Locate the cell with the specified text and output its (X, Y) center coordinate. 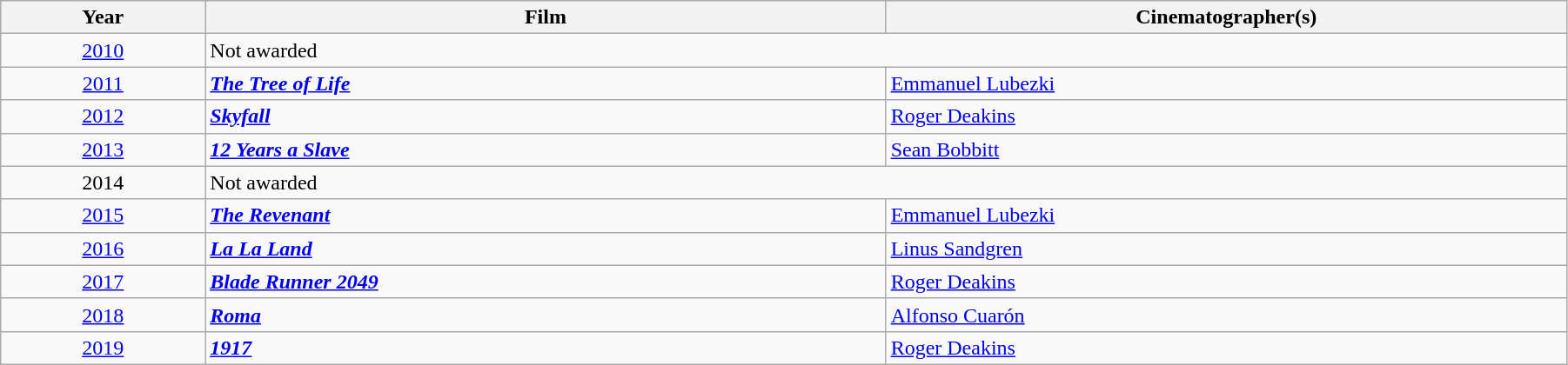
Film (546, 17)
2019 (103, 348)
Skyfall (546, 116)
2017 (103, 282)
2011 (103, 83)
Sean Bobbitt (1226, 149)
1917 (546, 348)
Linus Sandgren (1226, 249)
2016 (103, 249)
2012 (103, 116)
The Revenant (546, 216)
2013 (103, 149)
The Tree of Life (546, 83)
2015 (103, 216)
Cinematographer(s) (1226, 17)
Alfonso Cuarón (1226, 315)
Blade Runner 2049 (546, 282)
La La Land (546, 249)
2018 (103, 315)
2010 (103, 50)
12 Years a Slave (546, 149)
2014 (103, 182)
Year (103, 17)
Roma (546, 315)
